Detect which cell encompasses the target text, then output its [x, y] center coordinate. 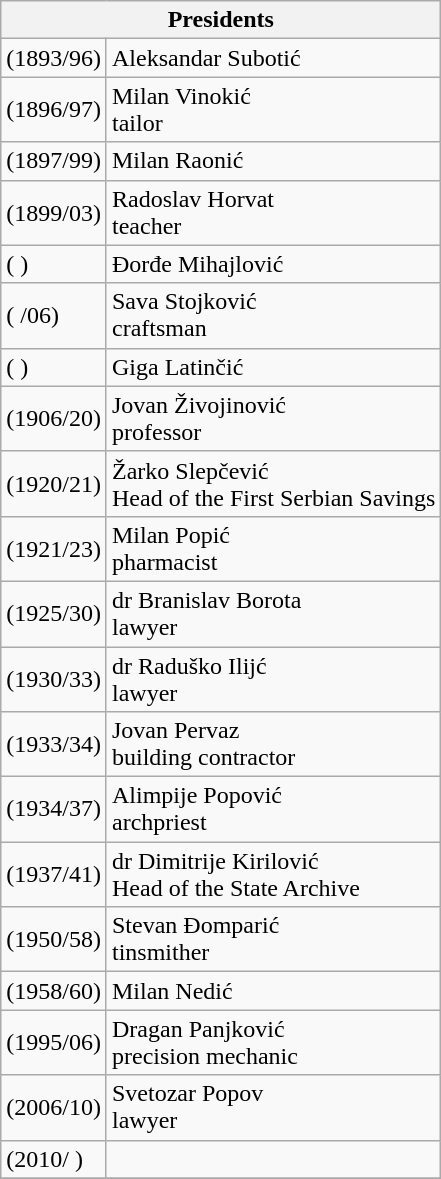
Milan Raonić [273, 161]
(1930/33) [54, 678]
dr Branislav Borotalawyer [273, 614]
Presidents [221, 20]
Jovan Pervazbuilding contractor [273, 744]
Žarko SlepčevićHead of the First Serbian Savings [273, 484]
Aleksandar Subotić [273, 58]
(2010/ ) [54, 1159]
Milan Vinokićtailor [273, 110]
Giga Latinčić [273, 367]
(1899/03) [54, 212]
dr Raduško Ilijćlawyer [273, 678]
Stevan Đomparićtinsmither [273, 940]
Alimpije Popovićarchpriest [273, 810]
(1925/30) [54, 614]
(1937/41) [54, 874]
Milan Popićpharmacist [273, 548]
(1934/37) [54, 810]
Dragan Panjkovićprecision mechanic [273, 1042]
(1921/23) [54, 548]
(1906/20) [54, 418]
(1995/06) [54, 1042]
Sava Stojkovićcraftsman [273, 316]
(1893/96) [54, 58]
Svetozar Popovlawyer [273, 1108]
Jovan Živojinovićprofessor [273, 418]
(1896/97) [54, 110]
(1933/34) [54, 744]
(2006/10) [54, 1108]
Đorđe Mihajlović [273, 264]
(1958/60) [54, 991]
(1897/99) [54, 161]
(1950/58) [54, 940]
( /06) [54, 316]
dr Dimitrije KirilovićHead of the State Archive [273, 874]
(1920/21) [54, 484]
Milan Nedić [273, 991]
Radoslav Horvatteacher [273, 212]
